Output the (X, Y) coordinate of the center of the cell containing the given text.  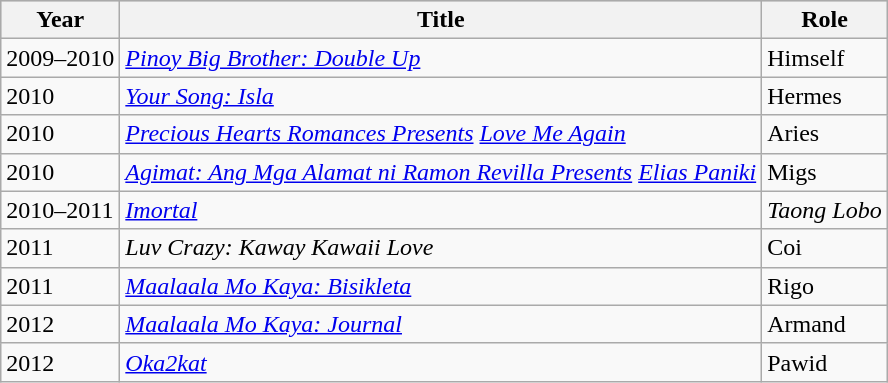
Pinoy Big Brother: Double Up (441, 58)
Oka2kat (441, 362)
Migs (825, 172)
Himself (825, 58)
Taong Lobo (825, 210)
Your Song: Isla (441, 96)
Maalaala Mo Kaya: Bisikleta (441, 286)
Agimat: Ang Mga Alamat ni Ramon Revilla Presents Elias Paniki (441, 172)
Armand (825, 324)
Maalaala Mo Kaya: Journal (441, 324)
Pawid (825, 362)
Aries (825, 134)
2009–2010 (60, 58)
Title (441, 20)
Rigo (825, 286)
2010–2011 (60, 210)
Year (60, 20)
Coi (825, 248)
Role (825, 20)
Luv Crazy: Kaway Kawaii Love (441, 248)
Precious Hearts Romances Presents Love Me Again (441, 134)
Imortal (441, 210)
Hermes (825, 96)
